Identify which cell holds the provided text, then report its (X, Y) central coordinate. 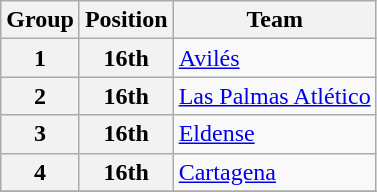
Las Palmas Atlético (274, 96)
1 (40, 58)
Position (126, 20)
Eldense (274, 134)
Group (40, 20)
Team (274, 20)
2 (40, 96)
Avilés (274, 58)
3 (40, 134)
4 (40, 172)
Cartagena (274, 172)
